Identify which cell holds the provided text, then report its [X, Y] central coordinate. 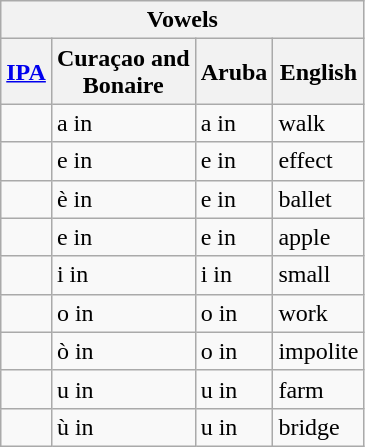
ù in [123, 427]
English [318, 72]
è in [123, 199]
farm [318, 389]
Curaçao andBonaire [123, 72]
impolite [318, 351]
ballet [318, 199]
walk [318, 123]
IPA [26, 72]
work [318, 313]
small [318, 275]
ò in [123, 351]
Vowels [182, 20]
Aruba [234, 72]
bridge [318, 427]
effect [318, 161]
apple [318, 237]
